Extract the [x, y] coordinate from the center of the cell holding the provided text.  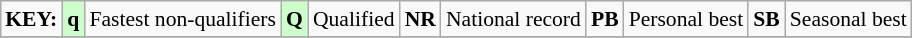
Qualified [354, 19]
Q [294, 19]
Fastest non-qualifiers [182, 19]
National record [514, 19]
q [73, 19]
NR [420, 19]
Seasonal best [848, 19]
SB [766, 19]
Personal best [686, 19]
PB [605, 19]
KEY: [31, 19]
